Output the (x, y) coordinate of the center of the cell containing the given text.  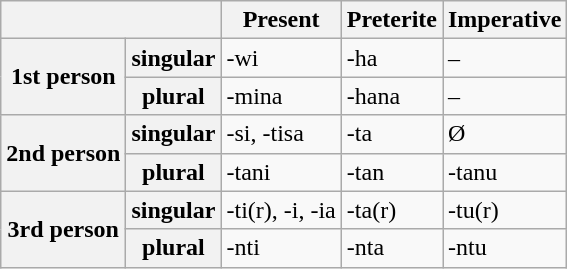
-nti (281, 248)
1st person (64, 77)
Present (281, 20)
2nd person (64, 153)
Preterite (392, 20)
-si, -tisa (281, 134)
-nta (392, 248)
-hana (392, 96)
-ta(r) (392, 210)
-ta (392, 134)
-ti(r), -i, -ia (281, 210)
Imperative (504, 20)
-mina (281, 96)
-wi (281, 58)
3rd person (64, 229)
-tanu (504, 172)
Ø (504, 134)
-ha (392, 58)
-ntu (504, 248)
-tani (281, 172)
-tan (392, 172)
-tu(r) (504, 210)
